Return (x, y) of the center of cell containing provided text 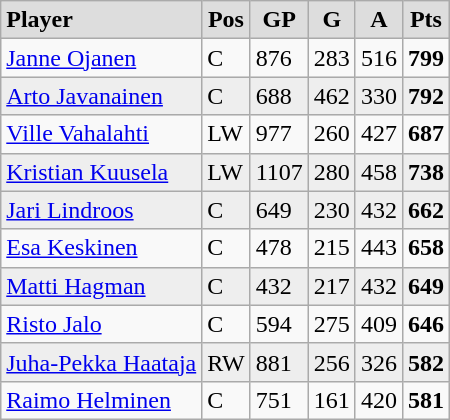
409 (378, 324)
458 (378, 172)
Pos (226, 20)
217 (332, 286)
Matti Hagman (102, 286)
330 (378, 96)
516 (378, 58)
Ville Vahalahti (102, 134)
Kristian Kuusela (102, 172)
Esa Keskinen (102, 248)
478 (279, 248)
GP (279, 20)
876 (279, 58)
881 (279, 362)
RW (226, 362)
1107 (279, 172)
Arto Javanainen (102, 96)
Janne Ojanen (102, 58)
687 (426, 134)
792 (426, 96)
420 (378, 400)
646 (426, 324)
662 (426, 210)
751 (279, 400)
260 (332, 134)
581 (426, 400)
799 (426, 58)
Risto Jalo (102, 324)
256 (332, 362)
326 (378, 362)
A (378, 20)
594 (279, 324)
280 (332, 172)
275 (332, 324)
738 (426, 172)
Juha-Pekka Haataja (102, 362)
582 (426, 362)
Pts (426, 20)
427 (378, 134)
G (332, 20)
Player (102, 20)
Raimo Helminen (102, 400)
161 (332, 400)
462 (332, 96)
658 (426, 248)
Jari Lindroos (102, 210)
443 (378, 248)
688 (279, 96)
283 (332, 58)
230 (332, 210)
215 (332, 248)
977 (279, 134)
